Return the [X, Y] coordinate for the center point of the cell that contains the specified text.  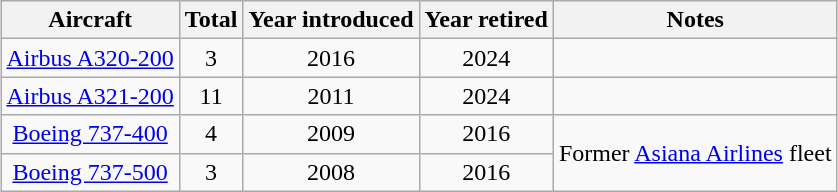
Boeing 737-500 [90, 172]
Airbus A320-200 [90, 58]
Year introduced [331, 20]
Year retired [486, 20]
Airbus A321-200 [90, 96]
Boeing 737-400 [90, 134]
11 [211, 96]
4 [211, 134]
2009 [331, 134]
Total [211, 20]
2011 [331, 96]
Aircraft [90, 20]
Former Asiana Airlines fleet [695, 153]
Notes [695, 20]
2008 [331, 172]
